Output the [x, y] coordinate of the center of the cell containing the given text.  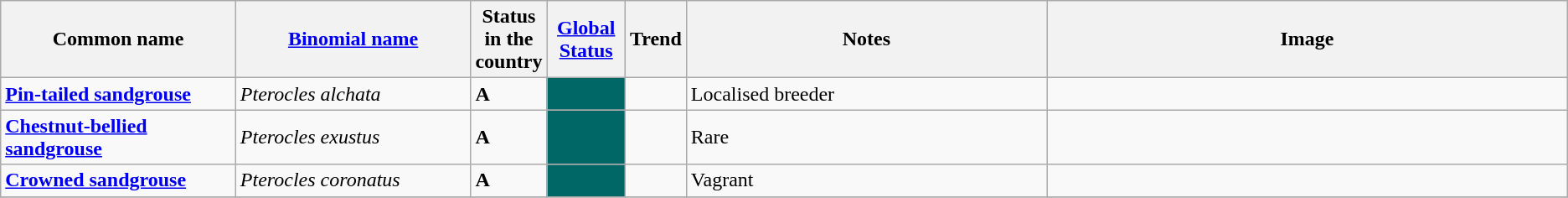
Pterocles alchata [353, 94]
Rare [866, 138]
Common name [119, 39]
Vagrant [866, 180]
Notes [866, 39]
Chestnut-bellied sandgrouse [119, 138]
Crowned sandgrouse [119, 180]
Pterocles exustus [353, 138]
Pin-tailed sandgrouse [119, 94]
Image [1308, 39]
Status in the country [509, 39]
Localised breeder [866, 94]
Pterocles coronatus [353, 180]
Binomial name [353, 39]
Global Status [586, 39]
Trend [655, 39]
